Pinpoint the cell where the given text exists, returning its (x, y) midpoint coordinate. 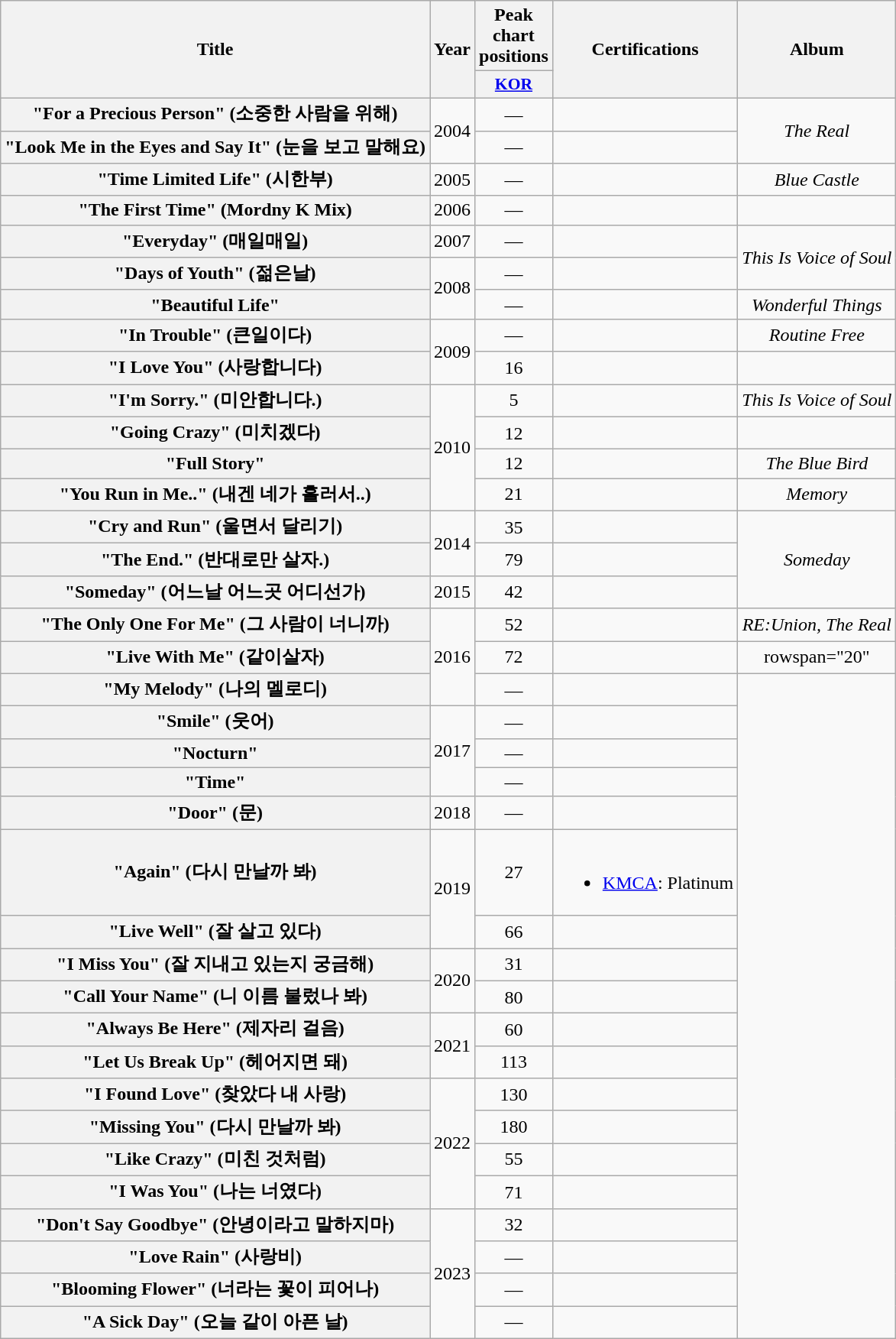
The Blue Bird (817, 464)
180 (514, 1127)
21 (514, 495)
"Blooming Flower" (너라는 꽃이 피어나) (215, 1290)
2006 (452, 210)
"Call Your Name" (니 이름 불렀나 봐) (215, 997)
32 (514, 1224)
The Real (817, 130)
71 (514, 1192)
rowspan="20" (817, 657)
"I Found Love" (찾았다 내 사랑) (215, 1094)
RE:Union, The Real (817, 625)
"Live With Me" (같이살자) (215, 657)
"Door" (문) (215, 813)
31 (514, 965)
"Again" (다시 만날까 봐) (215, 873)
"I'm Sorry." (미안합니다.) (215, 400)
2010 (452, 447)
79 (514, 559)
Album (817, 50)
2009 (452, 352)
KMCA: Platinum (645, 873)
"Let Us Break Up" (헤어지면 돼) (215, 1062)
2005 (452, 180)
KOR (514, 85)
2020 (452, 980)
5 (514, 400)
Memory (817, 495)
80 (514, 997)
Peak chart positions (514, 36)
2014 (452, 543)
"Full Story" (215, 464)
113 (514, 1062)
27 (514, 873)
"Days of Youth" (젊은날) (215, 274)
"Beautiful Life" (215, 304)
2016 (452, 657)
"Cry and Run" (울면서 달리기) (215, 527)
"In Trouble" (큰일이다) (215, 335)
2017 (452, 752)
2022 (452, 1143)
"My Melody" (나의 멜로디) (215, 689)
2015 (452, 592)
2004 (452, 130)
130 (514, 1094)
"For a Precious Person" (소중한 사람을 위해) (215, 115)
2007 (452, 242)
Routine Free (817, 335)
"A Sick Day" (오늘 같이 아픈 날) (215, 1322)
55 (514, 1160)
"The Only One For Me" (그 사람이 너니까) (215, 625)
72 (514, 657)
"Missing You" (다시 만날까 봐) (215, 1127)
35 (514, 527)
Title (215, 50)
2019 (452, 889)
"The First Time" (Mordny K Mix) (215, 210)
"Look Me in the Eyes and Say It" (눈을 보고 말해요) (215, 147)
"You Run in Me.." (내겐 네가 흘러서..) (215, 495)
42 (514, 592)
"Time Limited Life" (시한부) (215, 180)
2023 (452, 1273)
52 (514, 625)
2021 (452, 1046)
60 (514, 1030)
"Smile" (웃어) (215, 723)
"Like Crazy" (미친 것처럼) (215, 1160)
"The End." (반대로만 살자.) (215, 559)
2018 (452, 813)
Certifications (645, 50)
"Someday" (어느날 어느곳 어디선가) (215, 592)
"Everyday" (매일매일) (215, 242)
2008 (452, 289)
"Nocturn" (215, 753)
16 (514, 368)
"Time" (215, 782)
"Live Well" (잘 살고 있다) (215, 932)
Blue Castle (817, 180)
66 (514, 932)
Wonderful Things (817, 304)
"Love Rain" (사랑비) (215, 1258)
"I Miss You" (잘 지내고 있는지 궁금해) (215, 965)
"Always Be Here" (제자리 걸음) (215, 1030)
"Going Crazy" (미치겠다) (215, 433)
Year (452, 50)
"Don't Say Goodbye" (안녕이라고 말하지마) (215, 1224)
Someday (817, 559)
"I Love You" (사랑합니다) (215, 368)
"I Was You" (나는 너였다) (215, 1192)
